From the cell containing the given text, extract its center point as (x, y) coordinate. 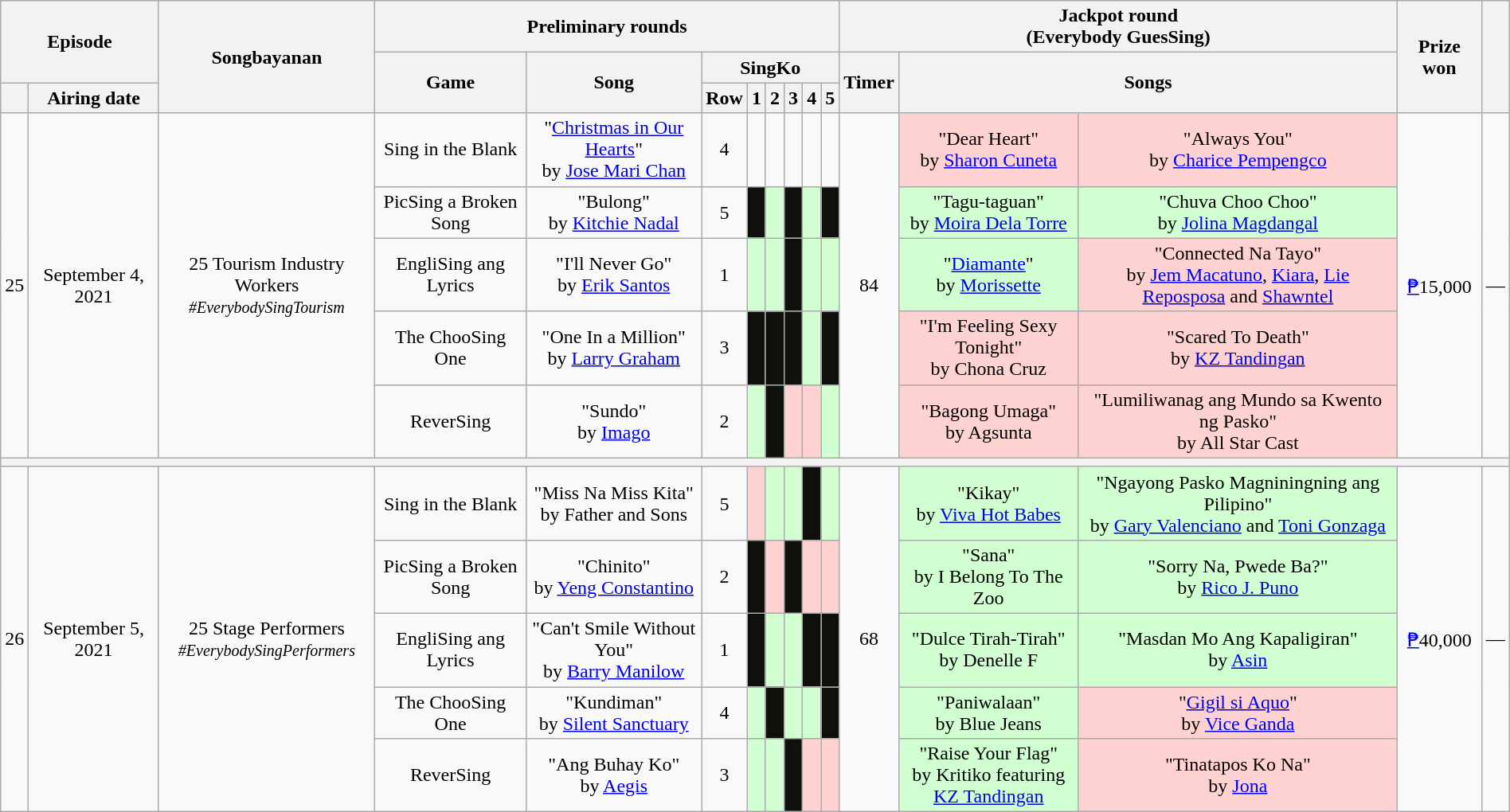
"Ang Buhay Ko"by Aegis (614, 775)
Prize won (1440, 57)
"Sorry Na, Pwede Ba?"by Rico J. Puno (1238, 576)
₱40,000 (1440, 638)
"Chuva Choo Choo"by Jolina Magdangal (1238, 212)
"Lumiliwanag ang Mundo sa Kwento ng Pasko"by All Star Cast (1238, 421)
"Tinatapos Ko Na"by Jona (1238, 775)
Episode (80, 41)
"Dear Heart"by Sharon Cuneta (988, 150)
Jackpot round(Everybody GuesSing) (1118, 27)
"Paniwalaan"by Blue Jeans (988, 712)
"Raise Your Flag"by Kritiko featuring KZ Tandingan (988, 775)
25 (14, 285)
"Kikay"by Viva Hot Babes (988, 503)
"I'm Feeling Sexy Tonight"by Chona Cruz (988, 348)
"Tagu-taguan"by Moira Dela Torre (988, 212)
"Can't Smile Without You"by Barry Manilow (614, 650)
"I'll Never Go"by Erik Santos (614, 275)
"Always You"by Charice Pempengco (1238, 150)
Song (614, 83)
September 4, 2021 (94, 285)
"Gigil si Aquo" by Vice Ganda (1238, 712)
"Chinito"by Yeng Constantino (614, 576)
25 Tourism Industry Workers#EverybodySingTourism (266, 285)
"Bulong"by Kitchie Nadal (614, 212)
"Sana"by I Belong To The Zoo (988, 576)
Airing date (94, 98)
"Scared To Death"by KZ Tandingan (1238, 348)
"Masdan Mo Ang Kapaligiran"by Asin (1238, 650)
"One In a Million"by Larry Graham (614, 348)
"Sundo"by Imago (614, 421)
"Ngayong Pasko Magniningning ang Pilipino" by Gary Valenciano and Toni Gonzaga (1238, 503)
"Dulce Tirah-Tirah"by Denelle F (988, 650)
Game (450, 83)
"Miss Na Miss Kita"by Father and Sons (614, 503)
68 (870, 638)
Row (725, 98)
84 (870, 285)
25 Stage Performers#EverybodySingPerformers (266, 638)
₱15,000 (1440, 285)
September 5, 2021 (94, 638)
"Diamante"by Morissette (988, 275)
Preliminary rounds (607, 27)
"Christmas in Our Hearts"by Jose Mari Chan (614, 150)
"Bagong Umaga"by Agsunta (988, 421)
Timer (870, 83)
SingKo (771, 68)
Songbayanan (266, 57)
26 (14, 638)
"Connected Na Tayo"by Jem Macatuno, Kiara, Lie Reposposa and Shawntel (1238, 275)
Songs (1148, 83)
"Kundiman"by Silent Sanctuary (614, 712)
